From the cell containing the given text, extract its center point as (X, Y) coordinate. 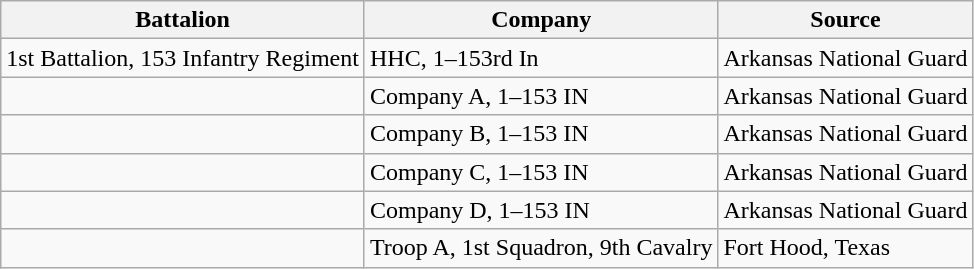
Company A, 1–153 IN (541, 96)
Company C, 1–153 IN (541, 172)
Fort Hood, Texas (846, 248)
HHC, 1–153rd In (541, 58)
Company D, 1–153 IN (541, 210)
1st Battalion, 153 Infantry Regiment (183, 58)
Source (846, 20)
Company (541, 20)
Troop A, 1st Squadron, 9th Cavalry (541, 248)
Battalion (183, 20)
Company B, 1–153 IN (541, 134)
